Find where the given text appears and provide that cell's center as (X, Y) coordinate. 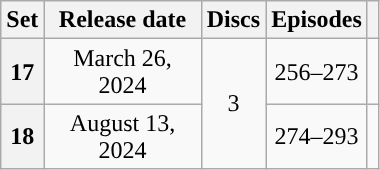
Episodes (317, 20)
256–273 (317, 72)
17 (22, 72)
274–293 (317, 136)
3 (233, 104)
Set (22, 20)
August 13, 2024 (122, 136)
18 (22, 136)
March 26, 2024 (122, 72)
Release date (122, 20)
Discs (233, 20)
